Identify which cell holds the provided text, then report its (X, Y) central coordinate. 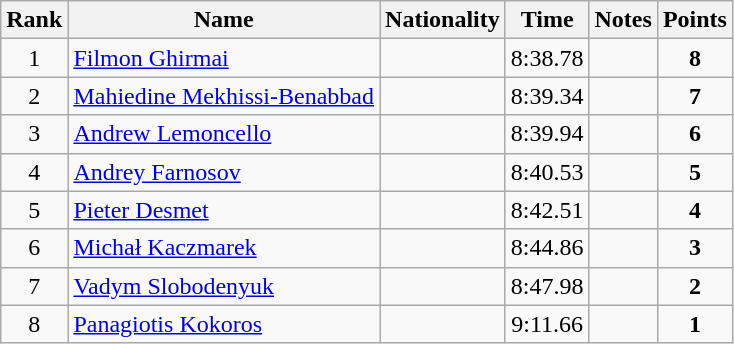
Mahiedine Mekhissi-Benabbad (224, 96)
8:38.78 (547, 58)
8:47.98 (547, 286)
Rank (34, 20)
Panagiotis Kokoros (224, 324)
Andrew Lemoncello (224, 134)
Andrey Farnosov (224, 172)
8:42.51 (547, 210)
8:39.94 (547, 134)
Vadym Slobodenyuk (224, 286)
Points (694, 20)
9:11.66 (547, 324)
Pieter Desmet (224, 210)
8:39.34 (547, 96)
Notes (623, 20)
8:44.86 (547, 248)
Nationality (443, 20)
8:40.53 (547, 172)
Time (547, 20)
Michał Kaczmarek (224, 248)
Filmon Ghirmai (224, 58)
Name (224, 20)
